Extract the [X, Y] coordinate from the center of the cell holding the provided text.  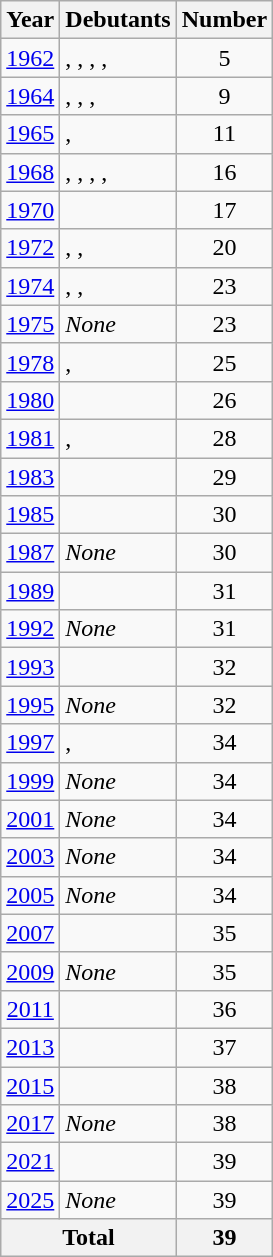
Number [224, 20]
1999 [30, 781]
1983 [30, 477]
Total [88, 1238]
28 [224, 438]
1989 [30, 591]
, , , [118, 96]
2011 [30, 1009]
2025 [30, 1200]
29 [224, 477]
2021 [30, 1162]
36 [224, 1009]
1970 [30, 210]
1981 [30, 438]
1987 [30, 553]
2017 [30, 1124]
2013 [30, 1047]
1978 [30, 362]
2015 [30, 1085]
37 [224, 1047]
2009 [30, 971]
1962 [30, 58]
1972 [30, 248]
1980 [30, 400]
Year [30, 20]
20 [224, 248]
1993 [30, 667]
2005 [30, 895]
1965 [30, 134]
16 [224, 172]
17 [224, 210]
1968 [30, 172]
5 [224, 58]
2003 [30, 857]
11 [224, 134]
1985 [30, 515]
1997 [30, 743]
1964 [30, 96]
1992 [30, 629]
9 [224, 96]
25 [224, 362]
2007 [30, 933]
1975 [30, 324]
Debutants [118, 20]
2001 [30, 819]
1995 [30, 705]
26 [224, 400]
1974 [30, 286]
